Detect which cell encompasses the target text, then output its (x, y) center coordinate. 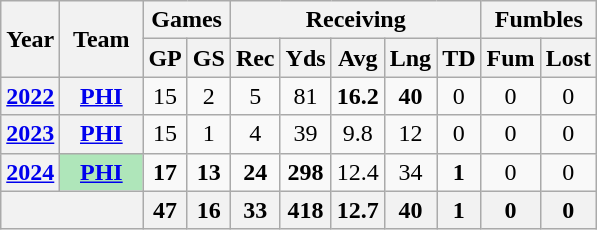
2 (208, 96)
2023 (30, 134)
Yds (306, 58)
16.2 (358, 96)
Fumbles (538, 20)
GP (165, 58)
9.8 (358, 134)
81 (306, 96)
Receiving (356, 20)
2022 (30, 96)
2024 (30, 172)
Rec (255, 58)
4 (255, 134)
Avg (358, 58)
16 (208, 210)
17 (165, 172)
Fum (510, 58)
GS (208, 58)
Lng (410, 58)
Games (186, 20)
Lost (568, 58)
12.7 (358, 210)
24 (255, 172)
418 (306, 210)
12.4 (358, 172)
Team (102, 39)
13 (208, 172)
47 (165, 210)
12 (410, 134)
33 (255, 210)
298 (306, 172)
Year (30, 39)
34 (410, 172)
39 (306, 134)
TD (459, 58)
5 (255, 96)
